From the cell containing the given text, extract its center point as (X, Y) coordinate. 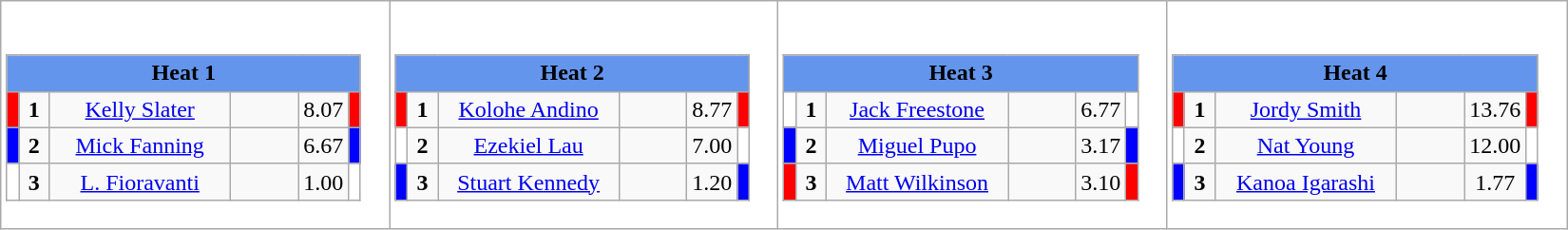
Nat Young (1306, 145)
L. Fioravanti (141, 182)
6.67 (323, 145)
1.00 (323, 182)
Heat 1 (183, 73)
Ezekiel Lau (528, 145)
Stuart Kennedy (528, 182)
8.07 (323, 109)
8.77 (713, 109)
12.00 (1496, 145)
1.20 (713, 182)
Jordy Smith (1306, 109)
Kolohe Andino (528, 109)
Mick Fanning (141, 145)
Kanoa Igarashi (1306, 182)
Jack Freestone (918, 109)
13.76 (1496, 109)
Heat 2 (572, 73)
Heat 4 1 Jordy Smith 13.76 2 Nat Young 12.00 3 Kanoa Igarashi 1.77 (1367, 115)
Heat 2 1 Kolohe Andino 8.77 2 Ezekiel Lau 7.00 3 Stuart Kennedy 1.20 (583, 115)
Kelly Slater (141, 109)
Heat 1 1 Kelly Slater 8.07 2 Mick Fanning 6.67 3 L. Fioravanti 1.00 (196, 115)
Heat 4 (1355, 73)
Miguel Pupo (918, 145)
1.77 (1496, 182)
Heat 3 1 Jack Freestone 6.77 2 Miguel Pupo 3.17 3 Matt Wilkinson 3.10 (973, 115)
7.00 (713, 145)
Matt Wilkinson (918, 182)
3.10 (1100, 182)
6.77 (1100, 109)
3.17 (1100, 145)
Heat 3 (961, 73)
